Provide the [X, Y] coordinate of the cell's center where the given text is located.  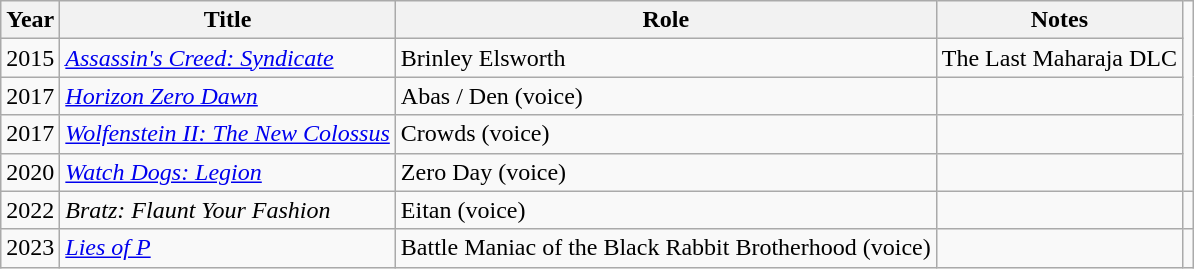
Eitan (voice) [666, 210]
Bratz: Flaunt Your Fashion [228, 210]
Brinley Elsworth [666, 58]
Lies of P [228, 248]
Title [228, 20]
2020 [30, 172]
Role [666, 20]
2023 [30, 248]
Watch Dogs: Legion [228, 172]
Horizon Zero Dawn [228, 96]
Crowds (voice) [666, 134]
2022 [30, 210]
2015 [30, 58]
Assassin's Creed: Syndicate [228, 58]
Year [30, 20]
Notes [1059, 20]
The Last Maharaja DLC [1059, 58]
Wolfenstein II: The New Colossus [228, 134]
Abas / Den (voice) [666, 96]
Zero Day (voice) [666, 172]
Battle Maniac of the Black Rabbit Brotherhood (voice) [666, 248]
